Locate the cell with the specified text and output its [X, Y] center coordinate. 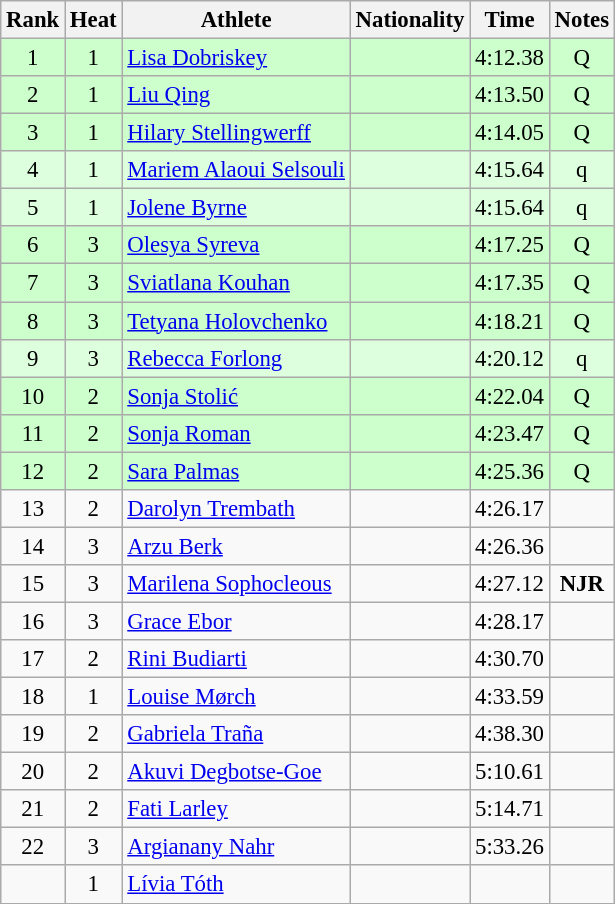
4:30.70 [510, 659]
4:17.35 [510, 283]
Argianany Nahr [236, 847]
Heat [94, 20]
Arzu Berk [236, 546]
22 [33, 847]
Nationality [410, 20]
4:25.36 [510, 471]
4:28.17 [510, 621]
17 [33, 659]
4:33.59 [510, 697]
Sonja Roman [236, 433]
10 [33, 396]
Marilena Sophocleous [236, 584]
13 [33, 509]
4:12.38 [510, 58]
4:22.04 [510, 396]
6 [33, 245]
Lisa Dobriskey [236, 58]
Athlete [236, 20]
4 [33, 170]
14 [33, 546]
Gabriela Traña [236, 734]
4:18.21 [510, 321]
Darolyn Trembath [236, 509]
Time [510, 20]
4:14.05 [510, 133]
4:38.30 [510, 734]
4:26.36 [510, 546]
4:26.17 [510, 509]
Lívia Tóth [236, 885]
Grace Ebor [236, 621]
18 [33, 697]
Liu Qing [236, 95]
4:17.25 [510, 245]
Sonja Stolić [236, 396]
Jolene Byrne [236, 208]
5:33.26 [510, 847]
4:13.50 [510, 95]
Olesya Syreva [236, 245]
Louise Mørch [236, 697]
Sviatlana Kouhan [236, 283]
12 [33, 471]
8 [33, 321]
20 [33, 772]
Fati Larley [236, 809]
Rebecca Forlong [236, 358]
Akuvi Degbotse-Goe [236, 772]
5:14.71 [510, 809]
4:20.12 [510, 358]
19 [33, 734]
16 [33, 621]
NJR [582, 584]
5:10.61 [510, 772]
Notes [582, 20]
7 [33, 283]
Rank [33, 20]
11 [33, 433]
Rini Budiarti [236, 659]
21 [33, 809]
4:27.12 [510, 584]
15 [33, 584]
9 [33, 358]
Tetyana Holovchenko [236, 321]
Hilary Stellingwerff [236, 133]
4:23.47 [510, 433]
Mariem Alaoui Selsouli [236, 170]
Sara Palmas [236, 471]
5 [33, 208]
